Detect which cell encompasses the target text, then output its (x, y) center coordinate. 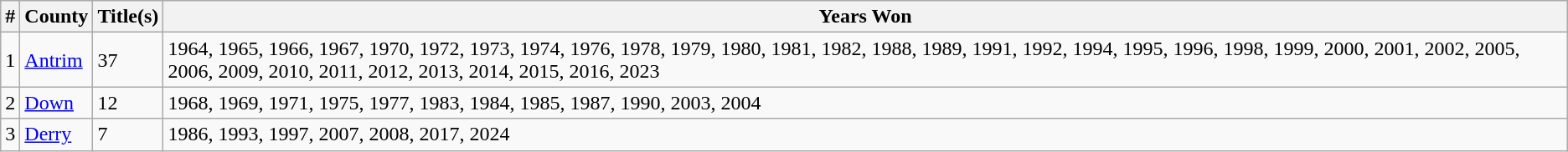
37 (128, 60)
3 (10, 134)
2 (10, 103)
12 (128, 103)
Down (57, 103)
1 (10, 60)
1986, 1993, 1997, 2007, 2008, 2017, 2024 (865, 134)
# (10, 17)
Title(s) (128, 17)
1968, 1969, 1971, 1975, 1977, 1983, 1984, 1985, 1987, 1990, 2003, 2004 (865, 103)
Years Won (865, 17)
County (57, 17)
7 (128, 134)
Antrim (57, 60)
Derry (57, 134)
